Pinpoint the cell where the given text exists, returning its (X, Y) midpoint coordinate. 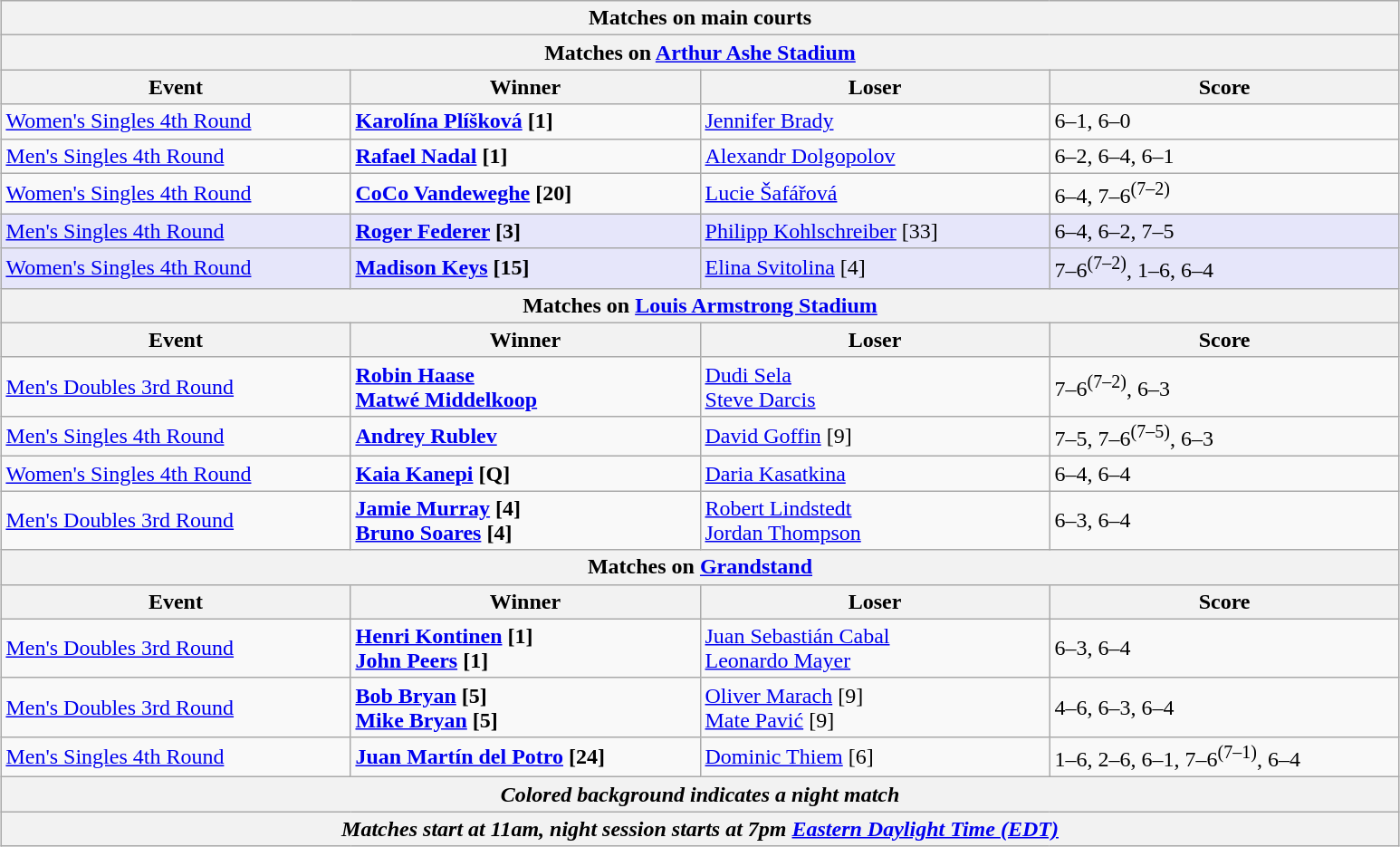
Lucie Šafářová (875, 194)
Juan Martín del Potro [24] (525, 757)
Jamie Murray [4] Bruno Soares [4] (525, 520)
Colored background indicates a night match (700, 794)
David Goffin [9] (875, 437)
7–6(7–2), 6–3 (1224, 386)
Jennifer Brady (875, 121)
Roger Federer [3] (525, 231)
Robin Haase Matwé Middelkoop (525, 386)
6–4, 6–2, 7–5 (1224, 231)
Matches on main courts (700, 18)
Dudi Sela Steve Darcis (875, 386)
Henri Kontinen [1] John Peers [1] (525, 649)
7–5, 7–6(7–5), 6–3 (1224, 437)
Oliver Marach [9] Mate Pavić [9] (875, 707)
4–6, 6–3, 6–4 (1224, 707)
CoCo Vandeweghe [20] (525, 194)
Matches on Arthur Ashe Stadium (700, 53)
Kaia Kanepi [Q] (525, 474)
Robert Lindstedt Jordan Thompson (875, 520)
Madison Keys [15] (525, 268)
1–6, 2–6, 6–1, 7–6(7–1), 6–4 (1224, 757)
6–4, 6–4 (1224, 474)
Dominic Thiem [6] (875, 757)
Philipp Kohlschreiber [33] (875, 231)
Alexandr Dolgopolov (875, 156)
Juan Sebastián Cabal Leonardo Mayer (875, 649)
Andrey Rublev (525, 437)
Karolína Plíšková [1] (525, 121)
6–4, 7–6(7–2) (1224, 194)
Rafael Nadal [1] (525, 156)
6–1, 6–0 (1224, 121)
Elina Svitolina [4] (875, 268)
7–6(7–2), 1–6, 6–4 (1224, 268)
Matches on Grandstand (700, 567)
Bob Bryan [5] Mike Bryan [5] (525, 707)
Matches on Louis Armstrong Stadium (700, 305)
Daria Kasatkina (875, 474)
6–2, 6–4, 6–1 (1224, 156)
Matches start at 11am, night session starts at 7pm Eastern Daylight Time (EDT) (700, 829)
